Detect which cell encompasses the target text, then output its [X, Y] center coordinate. 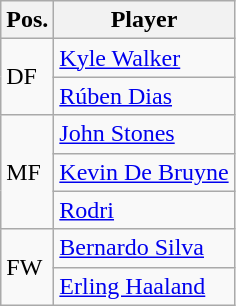
Kevin De Bruyne [144, 172]
Pos. [28, 20]
Kyle Walker [144, 58]
Player [144, 20]
FW [28, 267]
Erling Haaland [144, 286]
Rodri [144, 210]
MF [28, 172]
DF [28, 77]
John Stones [144, 134]
Rúben Dias [144, 96]
Bernardo Silva [144, 248]
